Determine the [X, Y] coordinate at the center of the cell enclosing the given text.  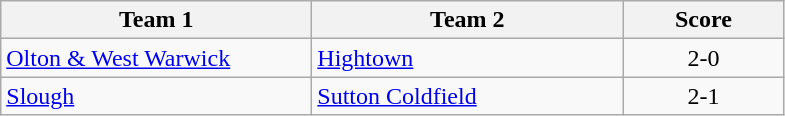
Hightown [468, 58]
2-1 [704, 96]
Team 2 [468, 20]
2-0 [704, 58]
Team 1 [156, 20]
Slough [156, 96]
Olton & West Warwick [156, 58]
Sutton Coldfield [468, 96]
Score [704, 20]
